Locate the cell with the specified text and output its [X, Y] center coordinate. 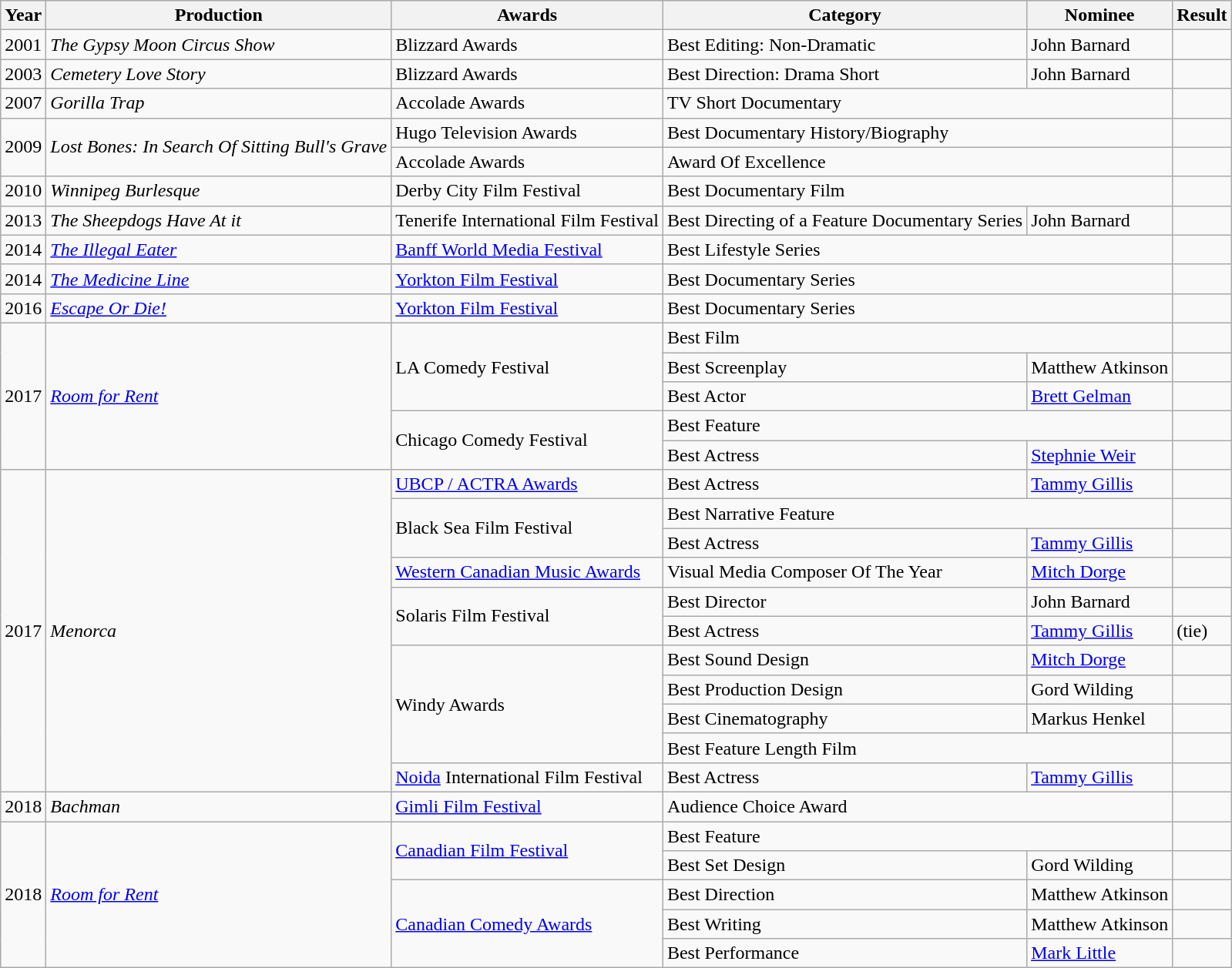
Best Directing of a Feature Documentary Series [844, 220]
Hugo Television Awards [527, 132]
Best Sound Design [844, 660]
Gorilla Trap [219, 103]
2016 [23, 308]
Derby City Film Festival [527, 191]
Best Actor [844, 397]
Windy Awards [527, 704]
TV Short Documentary [917, 103]
Best Screenplay [844, 367]
Cemetery Love Story [219, 74]
2009 [23, 147]
2010 [23, 191]
Tenerife International Film Festival [527, 220]
Western Canadian Music Awards [527, 572]
Best Editing: Non-Dramatic [844, 45]
Best Feature Length Film [917, 748]
Result [1202, 15]
Best Documentary Film [917, 191]
The Gypsy Moon Circus Show [219, 45]
2003 [23, 74]
The Sheepdogs Have At it [219, 220]
Awards [527, 15]
Banff World Media Festival [527, 250]
Lost Bones: In Search Of Sitting Bull's Grave [219, 147]
Black Sea Film Festival [527, 528]
Menorca [219, 631]
Solaris Film Festival [527, 616]
Year [23, 15]
Escape Or Die! [219, 308]
Chicago Comedy Festival [527, 440]
Visual Media Composer Of The Year [844, 572]
Markus Henkel [1100, 718]
The Illegal Eater [219, 250]
LA Comedy Festival [527, 367]
Best Direction [844, 895]
(tie) [1202, 631]
Stephnie Weir [1100, 455]
Production [219, 15]
2001 [23, 45]
Noida International Film Festival [527, 777]
Gimli Film Festival [527, 806]
Best Production Design [844, 689]
Best Director [844, 601]
Canadian Comedy Awards [527, 924]
Best Direction: Drama Short [844, 74]
Brett Gelman [1100, 397]
Best Set Design [844, 866]
Best Narrative Feature [917, 514]
Audience Choice Award [917, 806]
Winnipeg Burlesque [219, 191]
Best Documentary History/Biography [917, 132]
The Medicine Line [219, 279]
2007 [23, 103]
Best Writing [844, 924]
Best Cinematography [844, 718]
Bachman [219, 806]
2013 [23, 220]
Award Of Excellence [917, 162]
Best Performance [844, 953]
Best Film [917, 337]
Nominee [1100, 15]
Canadian Film Festival [527, 850]
UBCP / ACTRA Awards [527, 484]
Category [844, 15]
Mark Little [1100, 953]
Best Lifestyle Series [917, 250]
